Identify which cell holds the provided text, then report its (X, Y) central coordinate. 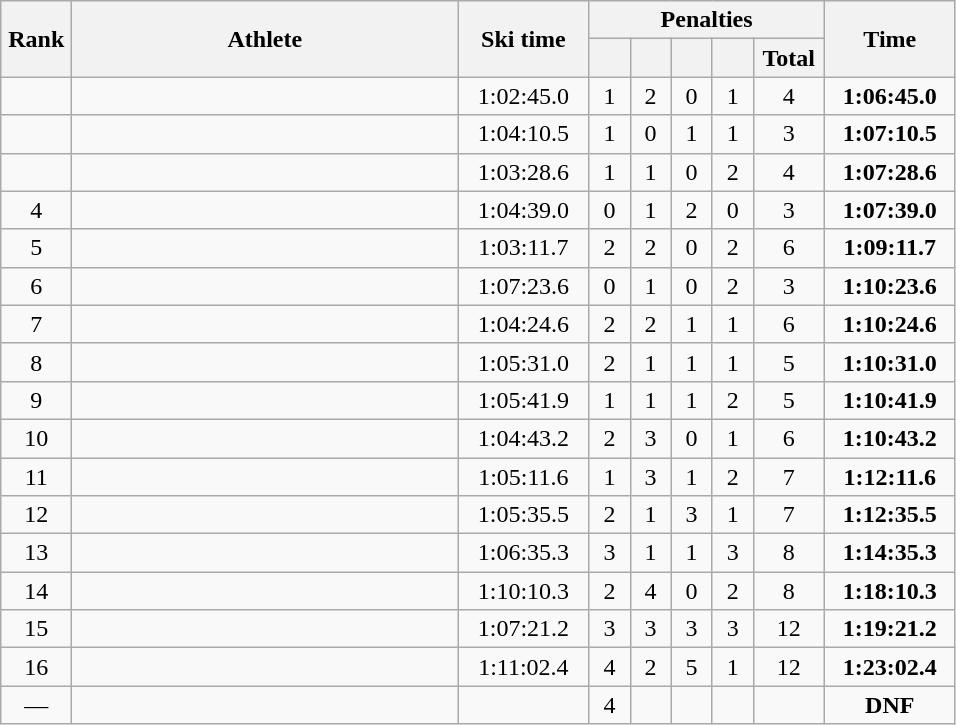
1:02:45.0 (524, 96)
1:04:39.0 (524, 210)
1:23:02.4 (890, 667)
1:04:24.6 (524, 324)
Penalties (706, 20)
1:14:35.3 (890, 553)
9 (36, 400)
Athlete (265, 39)
1:10:24.6 (890, 324)
1:10:23.6 (890, 286)
1:05:11.6 (524, 477)
1:03:11.7 (524, 248)
1:10:31.0 (890, 362)
1:10:10.3 (524, 591)
1:06:35.3 (524, 553)
15 (36, 629)
13 (36, 553)
1:04:10.5 (524, 134)
1:11:02.4 (524, 667)
1:07:39.0 (890, 210)
Time (890, 39)
1:07:21.2 (524, 629)
1:12:11.6 (890, 477)
— (36, 705)
Rank (36, 39)
11 (36, 477)
1:19:21.2 (890, 629)
10 (36, 438)
1:12:35.5 (890, 515)
1:10:41.9 (890, 400)
16 (36, 667)
1:07:10.5 (890, 134)
Total (788, 58)
DNF (890, 705)
1:05:31.0 (524, 362)
Ski time (524, 39)
1:04:43.2 (524, 438)
14 (36, 591)
1:10:43.2 (890, 438)
1:09:11.7 (890, 248)
1:05:35.5 (524, 515)
1:18:10.3 (890, 591)
1:07:28.6 (890, 172)
1:03:28.6 (524, 172)
1:06:45.0 (890, 96)
1:07:23.6 (524, 286)
1:05:41.9 (524, 400)
